Return [x, y] of the center of cell containing provided text 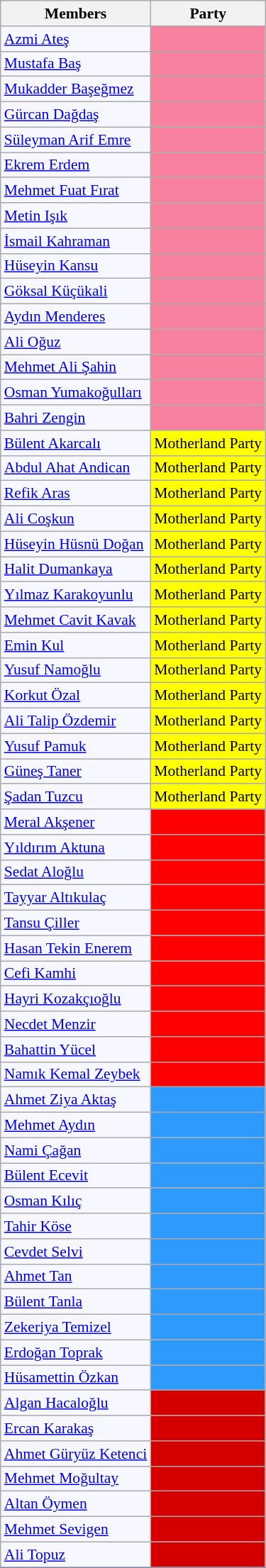
Hüseyin Kansu [76, 266]
Hüsamettin Özkan [76, 1378]
Şadan Tuzcu [76, 797]
Bülent Tanla [76, 1302]
Necdet Menzir [76, 1024]
Ali Coşkun [76, 519]
Members [76, 13]
Osman Kılıç [76, 1201]
Bülent Ecevit [76, 1176]
Ali Oğuz [76, 342]
Party [208, 13]
Osman Yumakoğulları [76, 393]
Abdul Ahat Andican [76, 468]
Mehmet Ali Şahin [76, 367]
Zekeriya Temizel [76, 1328]
Mehmet Cavit Kavak [76, 620]
Ahmet Tan [76, 1277]
Tayyar Altıkulaç [76, 898]
Gürcan Dağdaş [76, 115]
Mukadder Başeğmez [76, 89]
Yılmaz Karakoyunlu [76, 595]
Ahmet Güryüz Ketenci [76, 1454]
Azmi Ateş [76, 39]
Nami Çağan [76, 1150]
Süleyman Arif Emre [76, 140]
Mustafa Baş [76, 64]
Aydın Menderes [76, 317]
Metin Işık [76, 216]
Güneş Taner [76, 772]
Tansu Çiller [76, 923]
Tahir Köse [76, 1226]
Sedat Aloğlu [76, 872]
Korkut Özal [76, 696]
Cevdet Selvi [76, 1252]
Erdoğan Toprak [76, 1352]
Yusuf Pamuk [76, 746]
Hasan Tekin Enerem [76, 948]
Namık Kemal Zeybek [76, 1074]
Göksal Küçükali [76, 291]
Halit Dumankaya [76, 569]
Algan Hacaloğlu [76, 1403]
Bahri Zengin [76, 418]
Bülent Akarcalı [76, 443]
Hayri Kozakçıoğlu [76, 999]
Mehmet Fuat Fırat [76, 191]
Mehmet Moğultay [76, 1479]
Yusuf Namoğlu [76, 670]
Yıldırım Aktuna [76, 847]
Bahattin Yücel [76, 1050]
Emin Kul [76, 645]
Meral Akşener [76, 822]
Ekrem Erdem [76, 165]
Hüseyin Hüsnü Doğan [76, 544]
Mehmet Aydın [76, 1125]
Ercan Karakaş [76, 1428]
İsmail Kahraman [76, 241]
Ali Topuz [76, 1555]
Altan Öymen [76, 1504]
Refik Aras [76, 494]
Cefi Kamhi [76, 974]
Ali Talip Özdemir [76, 721]
Mehmet Sevigen [76, 1530]
Ahmet Ziya Aktaş [76, 1100]
